Provide the (x, y) coordinate of the cell's center where the given text is located.  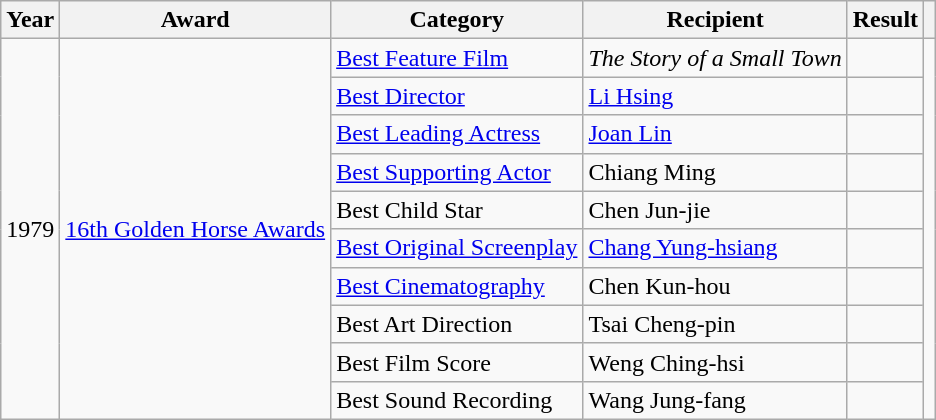
Recipient (715, 20)
Award (196, 20)
Category (457, 20)
16th Golden Horse Awards (196, 230)
Best Film Score (457, 362)
Chang Yung-hsiang (715, 248)
Best Sound Recording (457, 400)
Best Child Star (457, 210)
Li Hsing (715, 96)
Best Supporting Actor (457, 172)
Tsai Cheng-pin (715, 324)
Best Original Screenplay (457, 248)
The Story of a Small Town (715, 58)
Weng Ching-hsi (715, 362)
Best Feature Film (457, 58)
Chen Jun-jie (715, 210)
Chen Kun-hou (715, 286)
Chiang Ming (715, 172)
Best Cinematography (457, 286)
Best Director (457, 96)
Joan Lin (715, 134)
Wang Jung-fang (715, 400)
Best Art Direction (457, 324)
Result (885, 20)
Best Leading Actress (457, 134)
Year (30, 20)
1979 (30, 230)
